Output the (x, y) coordinate of the center of the cell containing the given text.  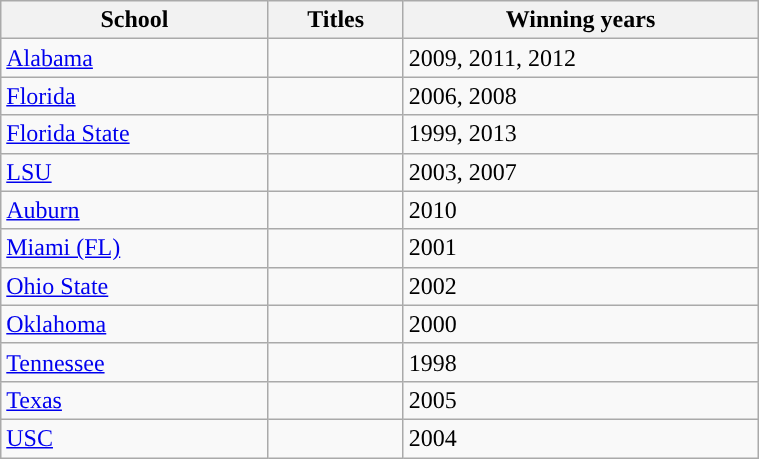
2000 (580, 324)
2002 (580, 286)
2009, 2011, 2012 (580, 58)
Alabama (134, 58)
Ohio State (134, 286)
Winning years (580, 20)
Florida (134, 96)
Auburn (134, 210)
Miami (FL) (134, 248)
Oklahoma (134, 324)
2005 (580, 400)
LSU (134, 172)
2004 (580, 438)
Tennessee (134, 362)
1999, 2013 (580, 134)
Florida State (134, 134)
2003, 2007 (580, 172)
2001 (580, 248)
1998 (580, 362)
Texas (134, 400)
2010 (580, 210)
Titles (336, 20)
USC (134, 438)
2006, 2008 (580, 96)
School (134, 20)
